Identify which cell holds the provided text, then report its (x, y) central coordinate. 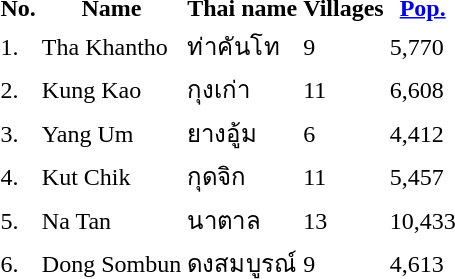
Tha Khantho (111, 46)
กุงเก่า (242, 90)
ยางอู้ม (242, 133)
13 (344, 220)
9 (344, 46)
ท่าคันโท (242, 46)
Na Tan (111, 220)
Kung Kao (111, 90)
Yang Um (111, 133)
นาตาล (242, 220)
6 (344, 133)
กุดจิก (242, 176)
Kut Chik (111, 176)
